Return the (X, Y) coordinate for the center point of the cell that contains the specified text.  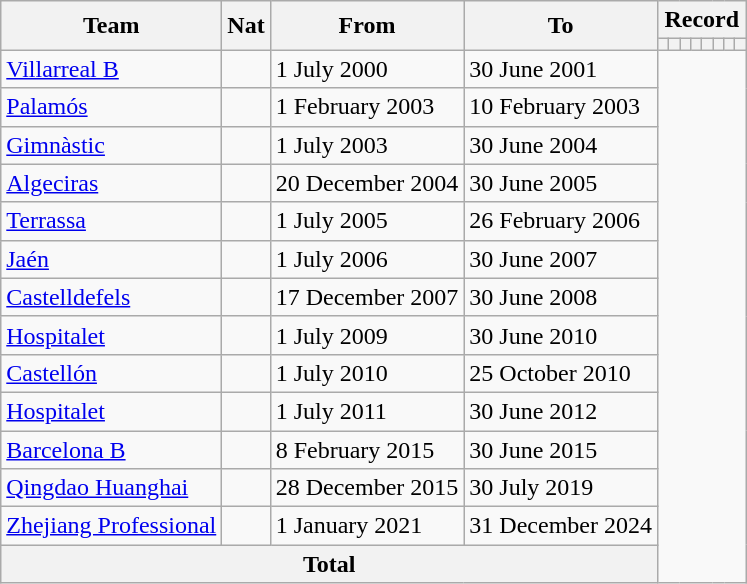
8 February 2015 (367, 449)
Terrassa (112, 221)
Barcelona B (112, 449)
From (367, 26)
1 July 2010 (367, 373)
1 February 2003 (367, 107)
30 June 2008 (561, 297)
Algeciras (112, 183)
1 July 2005 (367, 221)
Palamós (112, 107)
30 June 2005 (561, 183)
1 January 2021 (367, 526)
Gimnàstic (112, 145)
30 July 2019 (561, 488)
Record (701, 20)
20 December 2004 (367, 183)
30 June 2004 (561, 145)
28 December 2015 (367, 488)
Jaén (112, 259)
Zhejiang Professional (112, 526)
Qingdao Huanghai (112, 488)
1 July 2006 (367, 259)
Total (330, 564)
1 July 2000 (367, 69)
30 June 2012 (561, 411)
10 February 2003 (561, 107)
Castelldefels (112, 297)
To (561, 26)
Nat (246, 26)
26 February 2006 (561, 221)
1 July 2009 (367, 335)
30 June 2015 (561, 449)
Villarreal B (112, 69)
31 December 2024 (561, 526)
1 July 2011 (367, 411)
Castellón (112, 373)
25 October 2010 (561, 373)
30 June 2010 (561, 335)
30 June 2007 (561, 259)
17 December 2007 (367, 297)
30 June 2001 (561, 69)
1 July 2003 (367, 145)
Team (112, 26)
